Determine the [x, y] coordinate at the center of the cell enclosing the given text.  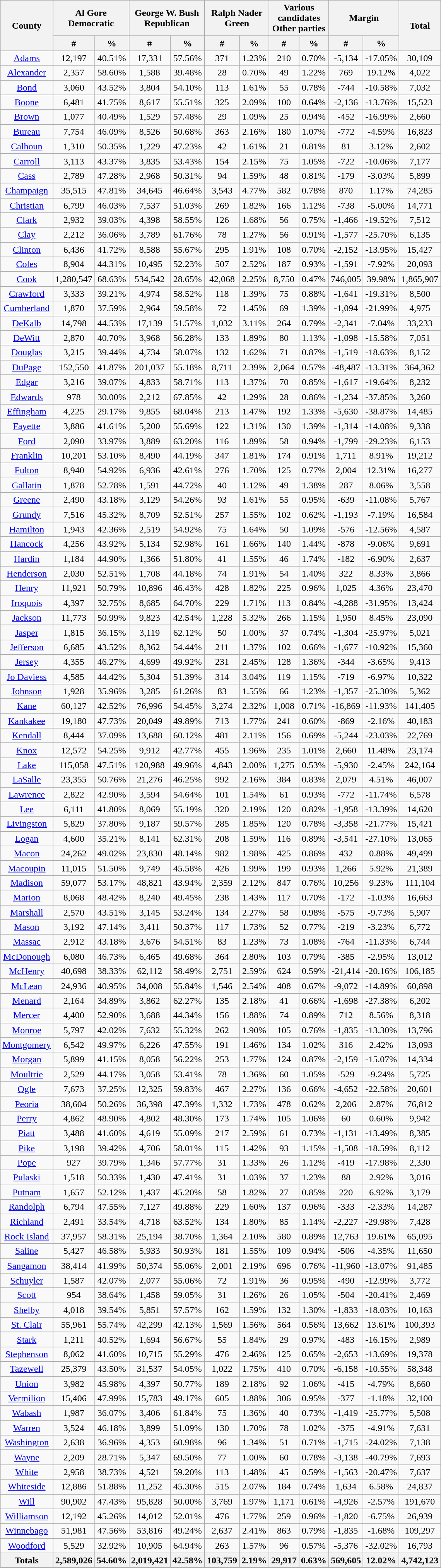
31,537 [149, 1369]
7,632 [149, 1030]
51.80% [187, 559]
712 [346, 1015]
-16,869 [346, 706]
55.09% [187, 1133]
-719 [346, 677]
0.67% [314, 986]
5,134 [149, 544]
1,943 [73, 529]
-17.98% [381, 1163]
-32.02% [381, 1546]
-1,466 [346, 220]
-5,244 [346, 736]
55.84% [187, 986]
-172 [346, 897]
47.73% [111, 721]
Knox [27, 750]
68.04% [187, 411]
-2.45% [381, 765]
4,355 [73, 662]
-12.99% [381, 1280]
42.90% [111, 794]
Wabash [27, 1413]
1.31% [254, 426]
Whiteside [27, 1487]
3,524 [73, 1428]
408 [284, 986]
8,232 [420, 382]
12.02% [381, 1560]
-38.87% [381, 411]
19,212 [420, 456]
124 [284, 1060]
65,095 [420, 1236]
-6.97% [381, 677]
76,812 [420, 1104]
Williamson [27, 1516]
57.77% [187, 1163]
64.70% [187, 603]
25 [284, 117]
49.24% [187, 1531]
954 [73, 1295]
1.54% [254, 794]
4.36% [381, 588]
45.30% [187, 1487]
-878 [346, 544]
262 [222, 1030]
-11,960 [346, 1266]
7,032 [420, 87]
-3.23% [381, 927]
42.36% [111, 529]
1.56% [254, 1325]
100,393 [420, 1325]
-21.99% [381, 308]
-29.98% [381, 1222]
62.31% [187, 839]
14,620 [420, 809]
62.12% [187, 632]
25,379 [73, 1369]
3,274 [222, 706]
60.12% [187, 736]
-20.47% [381, 1472]
7,127 [149, 1207]
2,870 [73, 338]
27 [284, 1192]
38,414 [73, 1266]
Mercer [27, 1015]
13,796 [420, 1030]
61.76% [187, 235]
-48,487 [346, 367]
1.03% [254, 1178]
120,988 [149, 765]
50.35% [111, 146]
-1,577 [346, 235]
4,398 [149, 220]
55.32% [187, 1030]
49,499 [420, 853]
1,569 [222, 1325]
4,802 [149, 1118]
-18.63% [381, 353]
Lake [27, 765]
16,663 [420, 897]
133 [222, 338]
32.75% [111, 603]
46.64% [187, 190]
4.51% [381, 780]
12,325 [149, 1089]
-2.33% [381, 1207]
-3,541 [346, 839]
8.56% [381, 1015]
371 [222, 58]
-344 [346, 662]
6,685 [73, 647]
Henry [27, 588]
Mason [27, 927]
325 [222, 102]
50.31% [187, 176]
47.23% [187, 146]
2,209 [73, 1457]
41.61% [111, 426]
58.60% [111, 73]
69.50% [187, 1457]
50.26% [111, 1104]
59,077 [73, 883]
5,725 [420, 1074]
45.20% [187, 1192]
241 [284, 721]
40,698 [73, 971]
Macoupin [27, 868]
1.38% [314, 485]
2.52% [254, 264]
36 [284, 1280]
201,037 [149, 367]
45.98% [111, 1383]
1.26% [254, 1295]
4,734 [149, 353]
9,912 [149, 750]
-13.49% [381, 1133]
3,129 [149, 500]
1.64% [254, 529]
6.92% [381, 1192]
15,406 [73, 1399]
1.47% [254, 411]
569,605 [346, 1560]
1,332 [222, 1104]
44.31% [111, 264]
1,694 [149, 1339]
14,485 [420, 411]
Fayette [27, 426]
3,216 [73, 382]
42.13% [187, 1325]
24,837 [420, 1487]
St. Clair [27, 1325]
53.41% [187, 1074]
-14.08% [381, 426]
119 [284, 677]
6,542 [73, 1045]
15,427 [420, 250]
50.33% [111, 1178]
50.76% [111, 780]
8,500 [420, 294]
49.89% [187, 721]
-3,138 [346, 1457]
9,855 [149, 411]
-9.06% [381, 544]
1,266 [346, 868]
0.53% [314, 765]
14,798 [73, 323]
58.31% [111, 1236]
847 [284, 883]
2.87% [381, 1104]
-333 [346, 1207]
45 [284, 1472]
211 [222, 647]
2.80% [254, 957]
10,905 [149, 1546]
Jackson [27, 618]
-182 [346, 559]
Clark [27, 220]
4,718 [149, 1222]
8,490 [149, 456]
38.70% [187, 1236]
-7.19% [381, 515]
-13.95% [381, 250]
3,058 [149, 1074]
-13.31% [381, 367]
36.07% [111, 1413]
-1.03% [381, 897]
Clinton [27, 250]
90,902 [73, 1501]
1.57% [254, 1546]
154 [222, 161]
4,018 [73, 1310]
1,529 [149, 117]
1.99% [254, 868]
213 [222, 411]
42.58% [187, 1560]
10,322 [420, 677]
1,228 [222, 618]
4,862 [73, 1118]
162 [222, 1310]
Washington [27, 1443]
1.66% [254, 544]
128 [284, 662]
39.44% [111, 353]
Pulaski [27, 1178]
Boone [27, 102]
-11.08% [381, 500]
2,932 [73, 220]
56.22% [187, 1060]
-19.31% [381, 294]
8.91% [381, 456]
46.27% [111, 662]
42,299 [149, 1325]
425 [284, 853]
3,192 [73, 927]
4,974 [149, 294]
4,353 [149, 1443]
3,862 [149, 1001]
Alexander [27, 73]
-7.04% [381, 323]
12,197 [73, 58]
20,601 [420, 1089]
1,366 [149, 559]
1,950 [346, 618]
8,068 [73, 897]
507 [222, 264]
1,518 [73, 1178]
580 [284, 1236]
77 [222, 1457]
88 [346, 1178]
-1,958 [346, 809]
-2,341 [346, 323]
0.47% [314, 279]
11,921 [73, 588]
24,262 [73, 853]
1,711 [346, 456]
40.95% [111, 986]
7,512 [420, 220]
174 [284, 456]
-490 [346, 1280]
2.46% [254, 1354]
4,521 [149, 1472]
8,141 [149, 839]
52 [284, 927]
Richland [27, 1222]
58.55% [187, 220]
0.83% [314, 780]
2.10% [254, 1236]
45.26% [111, 1516]
1.75% [254, 1369]
306 [284, 1399]
9,187 [149, 824]
0.98% [314, 912]
53.24% [187, 912]
5,907 [420, 912]
44.90% [111, 559]
-219 [346, 927]
8,750 [284, 279]
3,769 [222, 1501]
Woodford [27, 1546]
94 [222, 176]
269 [222, 205]
-576 [346, 529]
1.80% [254, 1222]
57.48% [187, 117]
Perry [27, 1118]
0.63% [314, 1560]
2,989 [420, 1339]
County [27, 26]
37.25% [111, 1089]
10,163 [420, 1310]
316 [346, 1045]
28.65% [187, 279]
49.88% [187, 1207]
48 [284, 176]
1.27% [254, 235]
47.28% [111, 176]
Peoria [27, 1104]
37.80% [111, 824]
364 [222, 957]
13,012 [420, 957]
1,587 [73, 1280]
36.15% [111, 632]
7,537 [149, 205]
3,543 [222, 190]
McDonough [27, 957]
285 [222, 824]
2,602 [420, 146]
46.25% [187, 780]
59.20% [187, 1472]
1,171 [284, 1501]
-11.33% [381, 942]
253 [222, 1060]
74,285 [420, 190]
11,252 [149, 1487]
10,201 [73, 456]
8,940 [73, 471]
3,835 [149, 161]
-1,304 [346, 632]
-1,591 [346, 264]
1,184 [73, 559]
4,706 [149, 1148]
23,090 [420, 618]
1,022 [222, 1369]
-20.41% [381, 1295]
2.07% [254, 1487]
2,001 [222, 1266]
-506 [346, 1251]
49.96% [187, 765]
-377 [346, 1399]
48,821 [149, 883]
47.39% [187, 1104]
Lawrence [27, 794]
235 [284, 750]
-1.68% [381, 1531]
1.17% [381, 190]
-2.57% [381, 1501]
3,558 [420, 485]
37.59% [111, 308]
266 [284, 618]
Rock Island [27, 1236]
-1,314 [346, 426]
-1,098 [346, 338]
Cass [27, 176]
14,012 [149, 1516]
1.96% [254, 750]
8,362 [149, 647]
-5.00% [381, 205]
55.18% [187, 367]
54.25% [111, 750]
54.64% [187, 794]
582 [284, 190]
-722 [346, 161]
2.09% [254, 102]
6,135 [420, 235]
3,886 [73, 426]
54.45% [187, 706]
47.51% [111, 765]
44.17% [111, 1074]
2,912 [73, 942]
1.08% [314, 942]
47.99% [111, 1399]
2,789 [73, 176]
55.67% [187, 250]
-452 [346, 117]
50.79% [111, 588]
47.41% [187, 1178]
13,424 [420, 603]
-4,652 [346, 1089]
Champaign [27, 190]
0.82% [314, 809]
13,688 [149, 736]
10,715 [149, 1354]
29.17% [111, 411]
Madison [27, 883]
85 [284, 1222]
122 [222, 426]
863 [284, 1531]
38.33% [111, 971]
2,589,026 [73, 1560]
DeKalb [27, 323]
1,865,907 [420, 279]
-16.15% [381, 1339]
-1,193 [346, 515]
181 [222, 1251]
Macon [27, 853]
42.77% [187, 750]
LaSalle [27, 780]
410 [284, 1369]
49.17% [187, 1399]
109 [284, 1251]
McHenry [27, 971]
Edwards [27, 397]
43.50% [111, 1369]
515 [222, 1487]
35,515 [73, 190]
481 [222, 736]
Clay [27, 235]
-11.74% [381, 794]
-22.58% [381, 1089]
-1,698 [346, 1001]
41.72% [111, 250]
-1,357 [346, 692]
1.71% [254, 603]
12,886 [73, 1487]
210 [284, 58]
Union [27, 1383]
62,112 [149, 971]
-2.16% [381, 721]
-27.38% [381, 1001]
-4,926 [346, 1501]
45.32% [111, 515]
Wayne [27, 1457]
Jasper [27, 632]
-869 [346, 721]
-21,414 [346, 971]
61.26% [187, 692]
-10.58% [381, 87]
2,357 [73, 73]
73 [284, 942]
42.07% [111, 1280]
Monroe [27, 1030]
Various candidatesOther parties [299, 18]
364,362 [420, 367]
19.12% [381, 73]
-1,508 [346, 1148]
3,688 [149, 1015]
428 [222, 588]
0.56% [314, 1325]
6,153 [420, 441]
16,823 [420, 132]
54.44% [187, 647]
6.58% [381, 1487]
101 [222, 794]
21,276 [149, 780]
5,347 [149, 1457]
60,127 [73, 706]
19,180 [73, 721]
44.19% [187, 456]
3,982 [73, 1383]
56.28% [187, 338]
1,634 [346, 1487]
34,008 [149, 986]
4,600 [73, 839]
166 [284, 205]
2,958 [73, 1472]
47.14% [111, 927]
5,304 [149, 677]
6,202 [420, 1001]
46.03% [111, 205]
56.67% [187, 1339]
8.06% [381, 485]
-4,288 [346, 603]
220 [346, 1192]
9,942 [420, 1118]
51,981 [73, 1531]
1,928 [73, 692]
1.85% [254, 824]
3,198 [73, 1148]
49.97% [111, 1045]
39.98% [381, 279]
1,280,547 [73, 279]
Warren [27, 1428]
-29.23% [381, 441]
Margin [364, 18]
-483 [346, 1339]
-1,234 [346, 397]
-19.64% [381, 382]
-9.24% [381, 1074]
2,206 [346, 1104]
3,889 [149, 441]
6,772 [420, 927]
55.74% [111, 1325]
-13.76% [381, 102]
1.68% [254, 220]
42.61% [187, 471]
53.10% [111, 456]
36.06% [111, 235]
-16.99% [381, 117]
46.18% [111, 1428]
Bureau [27, 132]
40,183 [420, 721]
-1,641 [346, 294]
59.57% [187, 824]
46.43% [187, 588]
32,100 [420, 1399]
1.01% [314, 750]
8,240 [149, 897]
Schuyler [27, 1280]
58.49% [187, 971]
4,975 [420, 308]
1.13% [314, 338]
Jersey [27, 662]
14,287 [420, 1207]
Ford [27, 441]
48.90% [111, 1118]
Pike [27, 1148]
-529 [346, 1074]
38.64% [111, 1295]
Crawford [27, 294]
1,346 [149, 1163]
Putnam [27, 1192]
8,152 [420, 353]
58.01% [187, 1148]
-6.75% [381, 1516]
46,007 [420, 780]
52.12% [111, 1192]
7,673 [73, 1089]
1,591 [149, 485]
363 [222, 132]
238 [222, 897]
43.51% [111, 912]
40.51% [111, 58]
12.31% [381, 471]
6,794 [73, 1207]
-25.97% [381, 632]
19.61% [381, 1236]
2.92% [381, 1178]
5,851 [149, 1310]
6,481 [73, 102]
Shelby [27, 1310]
-37.85% [381, 397]
4,587 [420, 529]
1.40% [314, 573]
20,049 [149, 721]
30,109 [420, 58]
Pope [27, 1163]
37.09% [111, 736]
50.99% [111, 618]
Coles [27, 264]
39.79% [111, 1163]
42.02% [111, 1030]
-1,799 [346, 441]
16,793 [420, 1546]
2.12% [254, 883]
53.43% [187, 161]
1.29% [254, 397]
455 [222, 750]
1,211 [73, 1339]
2,090 [73, 441]
1.48% [254, 1472]
2,519 [149, 529]
242,164 [420, 765]
3,179 [420, 1192]
-21.77% [381, 824]
4.77% [254, 190]
39.42% [111, 1148]
35.96% [111, 692]
38,604 [73, 1104]
-5,134 [346, 58]
7,754 [73, 132]
55.29% [187, 1354]
6,436 [73, 250]
-1,715 [346, 1443]
1.07% [314, 132]
2.15% [254, 161]
2.25% [254, 279]
5,508 [420, 1413]
6,936 [149, 471]
49.02% [111, 853]
14,771 [420, 205]
118 [222, 294]
41.80% [111, 809]
51.57% [187, 323]
67.85% [187, 397]
-419 [346, 1163]
-12.56% [381, 529]
DeWitt [27, 338]
3,789 [149, 235]
-3.03% [381, 176]
16,277 [420, 471]
2,529 [73, 1074]
3,333 [73, 294]
264 [284, 323]
44.34% [187, 1015]
DuPage [27, 367]
-7.92% [381, 264]
92 [284, 1383]
9,749 [149, 868]
Jo Daviess [27, 677]
4,585 [73, 677]
4,699 [149, 662]
58.71% [187, 382]
0.75% [314, 220]
1,275 [284, 765]
4,256 [73, 544]
-415 [346, 1383]
-1,820 [346, 1516]
Edgar [27, 382]
54.10% [187, 87]
Hamilton [27, 529]
0.64% [314, 102]
1,430 [149, 1178]
-40.79% [381, 1457]
1.42% [254, 1148]
141,405 [420, 706]
-13.39% [381, 809]
58.07% [187, 353]
10,896 [149, 588]
-744 [346, 87]
7,693 [420, 1457]
Logan [27, 839]
53.17% [111, 883]
-1,419 [346, 1413]
225 [284, 588]
3,060 [73, 87]
-375 [346, 1428]
8,069 [149, 809]
-10.55% [381, 1369]
191,670 [420, 1501]
9,413 [420, 662]
-14.89% [381, 986]
384 [284, 780]
24,936 [73, 986]
564 [284, 1325]
George W. BushRepublican [167, 18]
13,065 [420, 839]
3,145 [149, 912]
40.49% [111, 117]
478 [284, 1104]
7,428 [420, 1222]
1,437 [149, 1192]
Ralph NaderGreen [237, 18]
978 [73, 397]
-24.02% [381, 1443]
71 [284, 353]
80 [284, 338]
52.01% [187, 1516]
25,194 [149, 1236]
47.43% [111, 1501]
Gallatin [27, 485]
Kane [27, 706]
54.60% [111, 1560]
322 [346, 573]
3,804 [149, 87]
5,200 [149, 426]
135 [222, 1001]
4,742,123 [420, 1560]
5,427 [73, 1251]
2,064 [284, 367]
-18.59% [381, 1148]
1,025 [346, 588]
42.54% [187, 618]
-25.30% [381, 692]
23,470 [420, 588]
3,406 [149, 1413]
34,645 [149, 190]
54.51% [187, 942]
8,112 [420, 1148]
-504 [346, 1295]
8,058 [149, 1060]
192 [284, 411]
46.73% [111, 957]
1,870 [73, 308]
-13.07% [381, 1266]
Brown [27, 117]
111,104 [420, 883]
52.90% [111, 1015]
Grundy [27, 515]
49.68% [187, 957]
0.61% [314, 1501]
0.84% [314, 603]
-19.52% [381, 220]
-9,072 [346, 986]
Lee [27, 809]
-1,833 [346, 1310]
15,523 [420, 102]
Moultrie [27, 1074]
Winnebago [27, 1531]
-31.95% [381, 603]
39.54% [111, 1310]
0.65% [314, 1354]
Randolph [27, 1207]
51.88% [111, 1487]
-3,358 [346, 824]
2.39% [254, 367]
58,348 [420, 1369]
55.51% [187, 102]
55.69% [187, 426]
3,016 [420, 1178]
-2,152 [346, 250]
Massac [27, 942]
2,968 [149, 176]
2.54% [254, 986]
1,458 [149, 1295]
347 [222, 456]
52.23% [187, 264]
-179 [346, 176]
-17.05% [381, 58]
Carroll [27, 161]
Fulton [27, 471]
13.61% [381, 1325]
1,815 [73, 632]
-1,563 [346, 1472]
60.98% [187, 1443]
Sangamon [27, 1266]
1,708 [149, 573]
44.72% [187, 485]
76,996 [149, 706]
6,799 [73, 205]
13,093 [420, 1045]
39.21% [111, 294]
50.37% [187, 927]
100 [284, 102]
50.68% [187, 132]
Stephenson [27, 1354]
45.58% [187, 868]
41.75% [111, 102]
14,334 [420, 1060]
43.94% [187, 883]
320 [222, 809]
Montgomery [27, 1045]
Tazewell [27, 1369]
5.92% [381, 868]
30.00% [111, 397]
20,093 [420, 264]
115,058 [73, 765]
49.92% [187, 662]
36,398 [149, 1104]
605 [222, 1399]
-1,617 [346, 382]
870 [346, 190]
1.84% [254, 1339]
257 [222, 515]
-3.65% [381, 662]
63.20% [187, 441]
13,662 [346, 1325]
-639 [346, 500]
2.00% [254, 765]
276 [222, 471]
White [27, 1472]
15,360 [420, 647]
43.92% [111, 544]
1,546 [222, 986]
7,177 [420, 161]
46.58% [111, 1251]
1,229 [149, 146]
Scott [27, 1295]
69 [284, 308]
4,022 [420, 73]
33.97% [111, 441]
5,933 [149, 1251]
33.54% [111, 1222]
-18.03% [381, 1310]
Hardin [27, 559]
1.90% [254, 1030]
10,495 [149, 264]
9,691 [420, 544]
95,828 [149, 1501]
927 [73, 1163]
7,138 [420, 1443]
1.14% [314, 1222]
8,904 [73, 264]
-2.95% [381, 957]
12,763 [346, 1236]
1.22% [314, 73]
41.99% [111, 1266]
Cumberland [27, 308]
63.52% [187, 1222]
Calhoun [27, 146]
-13.69% [381, 1354]
11,650 [420, 1251]
39.07% [111, 382]
263 [222, 1546]
1,364 [222, 1236]
6,111 [73, 809]
6,226 [149, 1045]
39.03% [111, 220]
1,987 [73, 1413]
McLean [27, 986]
769 [346, 73]
0.97% [314, 1339]
259 [284, 1516]
1,657 [73, 1192]
1.46% [254, 1045]
48.30% [187, 1118]
54 [284, 573]
-2,653 [346, 1354]
19,378 [420, 1354]
11,015 [73, 868]
534,542 [149, 279]
189 [222, 1383]
26,939 [420, 1516]
2,964 [149, 308]
4,619 [149, 1133]
3,866 [420, 573]
1,008 [284, 706]
-1,094 [346, 308]
8,711 [222, 367]
161 [222, 544]
35.21% [111, 839]
3,676 [149, 942]
2,079 [346, 780]
-10.06% [381, 161]
426 [222, 868]
-15.58% [381, 338]
-1,677 [346, 647]
50.93% [187, 1251]
8,685 [149, 603]
3.11% [254, 323]
Kendall [27, 736]
8,385 [420, 1133]
6,578 [420, 794]
231 [222, 662]
2,164 [73, 1001]
4,843 [222, 765]
3,968 [149, 338]
32.92% [111, 1546]
57.56% [187, 58]
47.81% [111, 190]
217 [222, 1133]
7,637 [420, 1472]
2,004 [346, 471]
16,584 [420, 515]
-575 [346, 912]
-1,131 [346, 1133]
126 [222, 220]
2,490 [73, 500]
8.33% [381, 573]
-385 [346, 957]
4,400 [73, 1015]
Menard [27, 1001]
432 [346, 853]
8,617 [149, 102]
1.43% [254, 897]
136 [284, 1089]
-23.03% [381, 736]
3,411 [149, 927]
8.45% [381, 618]
6,465 [149, 957]
Greene [27, 500]
43.37% [111, 161]
62.27% [187, 1001]
3,260 [420, 397]
39.48% [187, 73]
2,822 [73, 794]
Cook [27, 279]
1,032 [222, 323]
59.58% [187, 308]
-13.30% [381, 1030]
746,005 [346, 279]
52.98% [187, 544]
7,051 [420, 338]
3,594 [149, 794]
Bond [27, 87]
Effingham [27, 411]
Douglas [27, 353]
-5,376 [346, 1546]
Johnson [27, 692]
21,389 [420, 868]
109,297 [420, 1531]
51.09% [187, 1428]
11,773 [73, 618]
103 [284, 957]
140 [284, 544]
22,769 [420, 736]
5.32% [254, 618]
28.71% [111, 1457]
57.57% [187, 1310]
-764 [346, 942]
152,550 [73, 367]
-11.93% [381, 706]
-9.73% [381, 912]
1,588 [149, 73]
2,469 [420, 1295]
106,185 [420, 971]
44.42% [111, 677]
3,215 [73, 353]
2,638 [73, 1443]
2,077 [149, 1280]
58.52% [187, 294]
7,631 [420, 1428]
49.45% [187, 897]
1.30% [314, 1310]
2.42% [381, 1045]
10,256 [346, 883]
5,767 [420, 500]
Total [420, 26]
54.05% [187, 1369]
29,917 [284, 1560]
1.97% [254, 1501]
44.53% [111, 323]
51.50% [111, 868]
-2,136 [346, 102]
982 [222, 853]
0.69% [314, 736]
Marion [27, 897]
50.77% [187, 1383]
8,709 [149, 515]
21 [284, 146]
-738 [346, 205]
Franklin [27, 456]
2,570 [73, 912]
3.04% [254, 677]
1,077 [73, 117]
-6,158 [346, 1369]
1.81% [254, 456]
Livingston [27, 824]
50,374 [149, 1266]
-15.07% [381, 1060]
46 [284, 559]
103,759 [222, 1560]
-20.16% [381, 971]
15,421 [420, 824]
12,192 [73, 1516]
2.41% [254, 1531]
51.03% [187, 205]
Adams [27, 58]
40.52% [111, 1339]
3,772 [420, 1280]
137 [284, 1207]
81 [346, 146]
5,829 [73, 824]
3,113 [73, 161]
187 [284, 264]
Jefferson [27, 647]
8,526 [149, 132]
-6.90% [381, 559]
50.00% [187, 1501]
42,068 [222, 279]
48.14% [187, 853]
2,330 [420, 1163]
2,019,421 [149, 1560]
47.56% [111, 1531]
Morgan [27, 1060]
-2,159 [346, 1060]
-4.79% [381, 1383]
-4.91% [381, 1428]
42.52% [111, 706]
4,833 [149, 382]
1.60% [254, 1207]
60,898 [420, 986]
713 [222, 721]
15,783 [149, 1399]
70 [284, 382]
Saline [27, 1251]
Iroquois [27, 603]
5,529 [73, 1546]
2,359 [222, 883]
8,588 [149, 250]
9.23% [381, 883]
-4.59% [381, 132]
Marshall [27, 912]
9,338 [420, 426]
51 [284, 1443]
7,516 [73, 515]
64.94% [187, 1546]
287 [346, 485]
36.96% [111, 1443]
3,899 [149, 1428]
12,572 [73, 750]
37,957 [73, 1236]
Vermilion [27, 1399]
8,660 [420, 1383]
53,816 [149, 1531]
314 [222, 677]
91,485 [420, 1266]
624 [284, 971]
52.78% [111, 485]
1.34% [254, 1443]
8,318 [420, 1015]
199 [284, 868]
-27.10% [381, 839]
Piatt [27, 1133]
Henderson [27, 573]
191 [222, 1045]
8,062 [73, 1354]
2.32% [254, 706]
2.45% [254, 662]
Ogle [27, 1089]
108 [284, 250]
2,751 [222, 971]
Al GoreDemocratic [91, 18]
Will [27, 1501]
23,355 [73, 780]
3.12% [381, 146]
66 [284, 692]
184 [284, 1487]
Kankakee [27, 721]
2,491 [73, 1222]
1,878 [73, 485]
-1,519 [346, 353]
8,444 [73, 736]
23,174 [420, 750]
59.83% [187, 1089]
11.48% [381, 750]
68.63% [111, 279]
17,331 [149, 58]
5,021 [420, 632]
41.87% [111, 367]
-25.70% [381, 235]
33,233 [420, 323]
295 [222, 250]
1.45% [254, 308]
51.39% [187, 677]
4,225 [73, 411]
467 [222, 1089]
-2,227 [346, 1222]
Hancock [27, 544]
1,310 [73, 146]
2.11% [254, 736]
-1.18% [381, 1399]
17,139 [149, 323]
41.15% [111, 1060]
6,080 [73, 957]
5,797 [73, 1030]
3,285 [149, 692]
54.26% [187, 500]
-4.35% [381, 1251]
992 [222, 780]
Totals [27, 1560]
55,961 [73, 1325]
34.89% [111, 1001]
23,830 [149, 853]
208 [222, 839]
2,030 [73, 573]
5,362 [420, 692]
Stark [27, 1339]
-5,930 [346, 765]
61.84% [187, 1413]
38.73% [111, 1472]
3,119 [149, 632]
3,488 [73, 1133]
46.09% [111, 132]
-5,630 [346, 411]
1.44% [314, 544]
180 [284, 132]
9,823 [149, 618]
44.18% [187, 573]
1.98% [254, 853]
40.70% [111, 338]
55.19% [187, 809]
59.05% [187, 1295]
696 [284, 1266]
Christian [27, 205]
115 [222, 1148]
-25.77% [381, 1413]
173 [222, 1118]
-10.92% [381, 647]
6,744 [420, 942]
1.62% [254, 353]
48.42% [111, 897]
